Return the (X, Y) coordinate for the center point of the cell that contains the specified text.  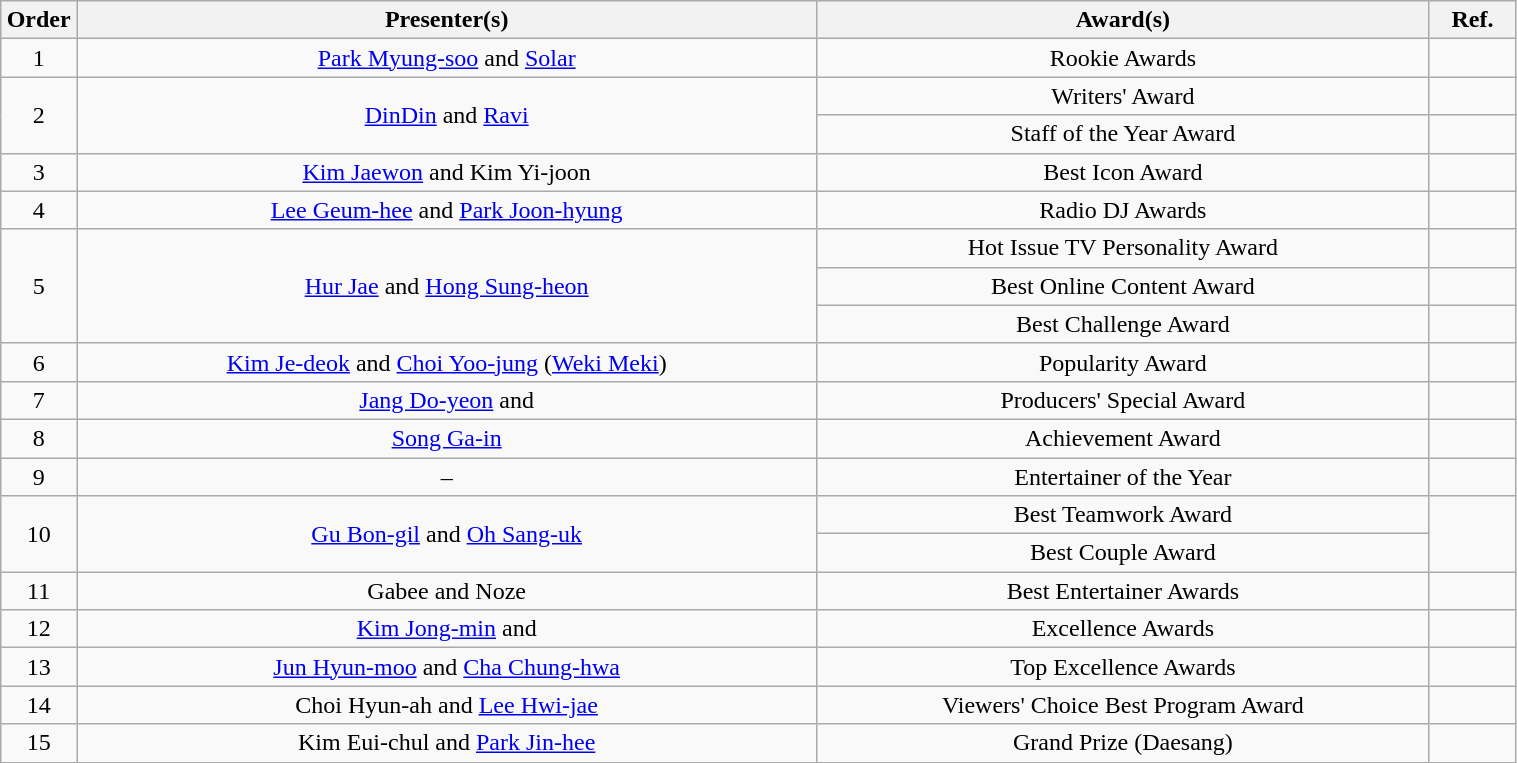
Best Teamwork Award (1123, 515)
Kim Jaewon and Kim Yi-joon (446, 172)
Choi Hyun-ah and Lee Hwi-jae (446, 705)
Song Ga-in (446, 438)
Hur Jae and Hong Sung-heon (446, 286)
Best Online Content Award (1123, 286)
Writers' Award (1123, 96)
Gabee and Noze (446, 591)
Top Excellence Awards (1123, 667)
Gu Bon-gil and Oh Sang-uk (446, 534)
Best Couple Award (1123, 553)
Kim Eui-chul and Park Jin-hee (446, 743)
Kim Je-deok and Choi Yoo-jung (Weki Meki) (446, 362)
Radio DJ Awards (1123, 210)
15 (39, 743)
Best Challenge Award (1123, 324)
4 (39, 210)
8 (39, 438)
11 (39, 591)
Grand Prize (Daesang) (1123, 743)
1 (39, 58)
14 (39, 705)
Best Icon Award (1123, 172)
Ref. (1472, 20)
Producers' Special Award (1123, 400)
Achievement Award (1123, 438)
– (446, 477)
Lee Geum-hee and Park Joon-hyung (446, 210)
9 (39, 477)
6 (39, 362)
5 (39, 286)
Order (39, 20)
3 (39, 172)
13 (39, 667)
12 (39, 629)
Excellence Awards (1123, 629)
2 (39, 115)
Best Entertainer Awards (1123, 591)
7 (39, 400)
Kim Jong-min and (446, 629)
Jang Do-yeon and (446, 400)
Hot Issue TV Personality Award (1123, 248)
Jun Hyun-moo and Cha Chung-hwa (446, 667)
10 (39, 534)
Award(s) (1123, 20)
Entertainer of the Year (1123, 477)
Popularity Award (1123, 362)
Presenter(s) (446, 20)
DinDin and Ravi (446, 115)
Staff of the Year Award (1123, 134)
Viewers' Choice Best Program Award (1123, 705)
Rookie Awards (1123, 58)
Park Myung-soo and Solar (446, 58)
